Determine the [x, y] coordinate at the center of the cell enclosing the given text.  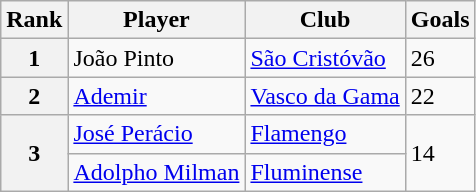
José Perácio [156, 134]
Ademir [156, 96]
Fluminense [325, 172]
3 [34, 153]
14 [440, 153]
Goals [440, 20]
Club [325, 20]
1 [34, 58]
São Cristóvão [325, 58]
22 [440, 96]
Vasco da Gama [325, 96]
Player [156, 20]
Rank [34, 20]
João Pinto [156, 58]
26 [440, 58]
Flamengo [325, 134]
Adolpho Milman [156, 172]
2 [34, 96]
